Capture the cell that displays the provided text and extract its [x, y] central coordinate. 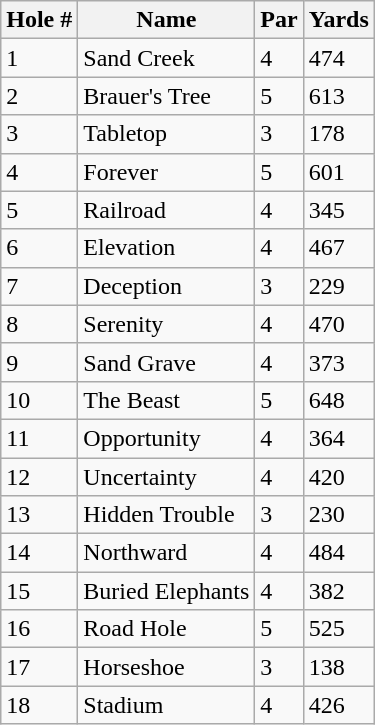
7 [40, 286]
Deception [166, 286]
601 [338, 172]
648 [338, 400]
525 [338, 629]
Forever [166, 172]
Opportunity [166, 438]
230 [338, 515]
Elevation [166, 248]
373 [338, 362]
Brauer's Tree [166, 96]
Uncertainty [166, 477]
420 [338, 477]
Horseshoe [166, 667]
Buried Elephants [166, 591]
The Beast [166, 400]
Name [166, 20]
382 [338, 591]
Yards [338, 20]
426 [338, 705]
Railroad [166, 210]
Road Hole [166, 629]
10 [40, 400]
Northward [166, 553]
470 [338, 324]
229 [338, 286]
484 [338, 553]
613 [338, 96]
138 [338, 667]
178 [338, 134]
Sand Grave [166, 362]
18 [40, 705]
9 [40, 362]
Par [279, 20]
11 [40, 438]
Sand Creek [166, 58]
13 [40, 515]
8 [40, 324]
467 [338, 248]
1 [40, 58]
12 [40, 477]
345 [338, 210]
6 [40, 248]
16 [40, 629]
14 [40, 553]
Hidden Trouble [166, 515]
Hole # [40, 20]
Serenity [166, 324]
364 [338, 438]
474 [338, 58]
Stadium [166, 705]
2 [40, 96]
17 [40, 667]
Tabletop [166, 134]
15 [40, 591]
